Determine the [X, Y] coordinate at the center of the cell enclosing the given text.  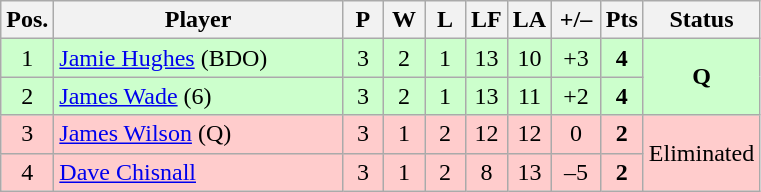
W [404, 20]
L [444, 20]
11 [529, 96]
+3 [576, 58]
0 [576, 134]
LA [529, 20]
James Wade (6) [198, 96]
Player [198, 20]
8 [487, 172]
Q [701, 77]
Status [701, 20]
LF [487, 20]
Eliminated [701, 153]
–5 [576, 172]
10 [529, 58]
+/– [576, 20]
Dave Chisnall [198, 172]
Pts [622, 20]
P [362, 20]
+2 [576, 96]
Jamie Hughes (BDO) [198, 58]
Pos. [28, 20]
James Wilson (Q) [198, 134]
